Identify which cell holds the provided text, then report its [X, Y] central coordinate. 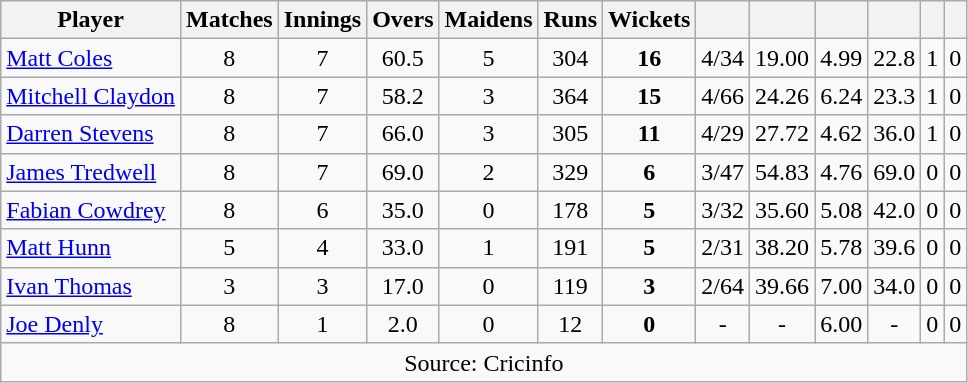
Fabian Cowdrey [91, 210]
Matt Hunn [91, 248]
66.0 [403, 134]
35.0 [403, 210]
54.83 [782, 172]
4/34 [723, 58]
329 [570, 172]
22.8 [894, 58]
2/64 [723, 286]
Player [91, 20]
35.60 [782, 210]
Darren Stevens [91, 134]
5.78 [842, 248]
15 [650, 96]
Mitchell Claydon [91, 96]
Source: Cricinfo [484, 362]
23.3 [894, 96]
33.0 [403, 248]
James Tredwell [91, 172]
58.2 [403, 96]
60.5 [403, 58]
4/29 [723, 134]
Wickets [650, 20]
Joe Denly [91, 324]
Innings [322, 20]
27.72 [782, 134]
2.0 [403, 324]
39.6 [894, 248]
4.99 [842, 58]
3/47 [723, 172]
24.26 [782, 96]
17.0 [403, 286]
Runs [570, 20]
4.62 [842, 134]
3/32 [723, 210]
36.0 [894, 134]
34.0 [894, 286]
6.24 [842, 96]
364 [570, 96]
7.00 [842, 286]
16 [650, 58]
304 [570, 58]
178 [570, 210]
Maidens [488, 20]
6.00 [842, 324]
19.00 [782, 58]
Matt Coles [91, 58]
Matches [229, 20]
191 [570, 248]
11 [650, 134]
5.08 [842, 210]
4.76 [842, 172]
119 [570, 286]
4 [322, 248]
39.66 [782, 286]
Ivan Thomas [91, 286]
Overs [403, 20]
42.0 [894, 210]
2/31 [723, 248]
12 [570, 324]
38.20 [782, 248]
305 [570, 134]
2 [488, 172]
4/66 [723, 96]
